Capture the cell that displays the provided text and extract its (X, Y) central coordinate. 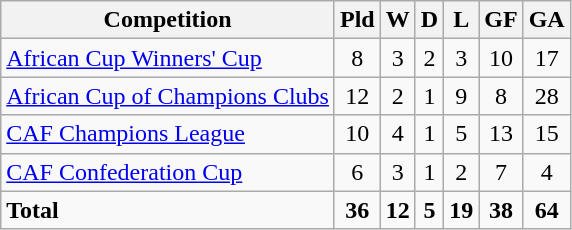
17 (546, 58)
African Cup of Champions Clubs (168, 96)
D (429, 20)
Competition (168, 20)
9 (462, 96)
W (398, 20)
36 (357, 210)
13 (501, 134)
7 (501, 172)
15 (546, 134)
19 (462, 210)
CAF Confederation Cup (168, 172)
L (462, 20)
Pld (357, 20)
African Cup Winners' Cup (168, 58)
Total (168, 210)
GF (501, 20)
64 (546, 210)
GA (546, 20)
38 (501, 210)
28 (546, 96)
CAF Champions League (168, 134)
6 (357, 172)
